From the cell containing the given text, extract its center point as [x, y] coordinate. 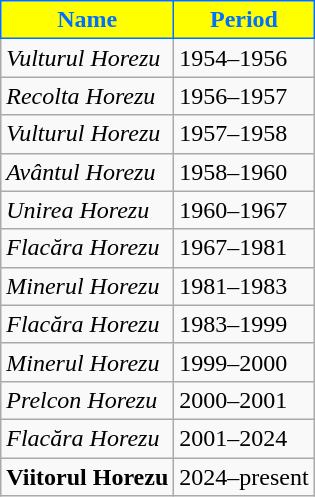
1981–1983 [244, 286]
1983–1999 [244, 324]
Recolta Horezu [88, 96]
2000–2001 [244, 400]
1954–1956 [244, 58]
Viitorul Horezu [88, 477]
Unirea Horezu [88, 210]
1999–2000 [244, 362]
Name [88, 20]
1960–1967 [244, 210]
Period [244, 20]
1957–1958 [244, 134]
2001–2024 [244, 438]
1967–1981 [244, 248]
2024–present [244, 477]
Prelcon Horezu [88, 400]
1956–1957 [244, 96]
1958–1960 [244, 172]
Avântul Horezu [88, 172]
